Determine the [x, y] coordinate at the center of the cell enclosing the given text.  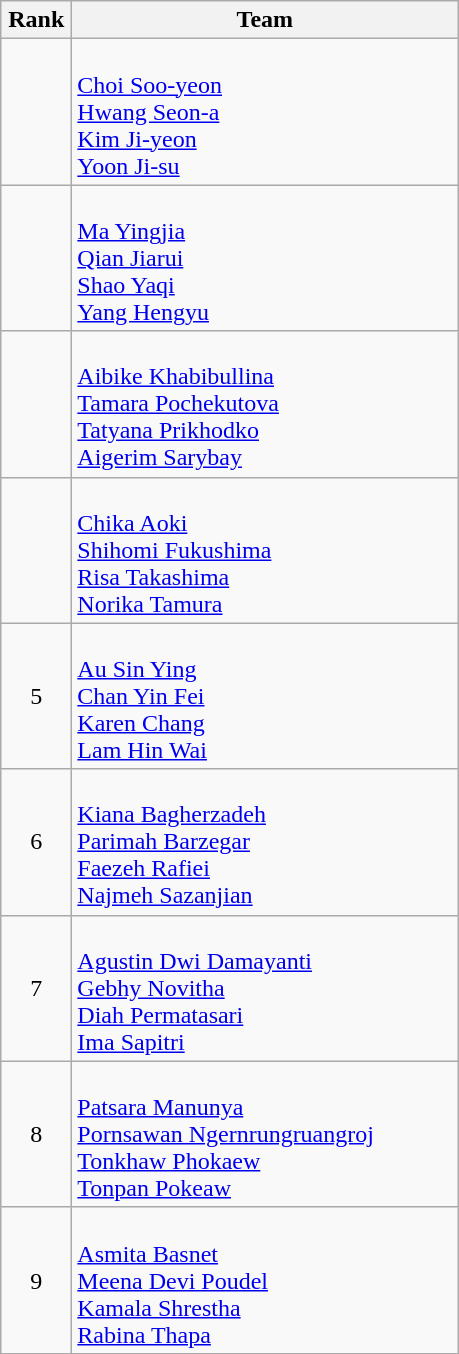
Au Sin YingChan Yin FeiKaren ChangLam Hin Wai [265, 696]
Aibike KhabibullinaTamara PochekutovaTatyana PrikhodkoAigerim Sarybay [265, 404]
6 [36, 842]
7 [36, 988]
Team [265, 20]
Rank [36, 20]
Chika AokiShihomi FukushimaRisa TakashimaNorika Tamura [265, 550]
Kiana BagherzadehParimah BarzegarFaezeh RafieiNajmeh Sazanjian [265, 842]
Asmita BasnetMeena Devi PoudelKamala ShresthaRabina Thapa [265, 1280]
9 [36, 1280]
Ma YingjiaQian JiaruiShao YaqiYang Hengyu [265, 258]
Choi Soo-yeonHwang Seon-aKim Ji-yeonYoon Ji-su [265, 112]
5 [36, 696]
Agustin Dwi DamayantiGebhy NovithaDiah PermatasariIma Sapitri [265, 988]
8 [36, 1134]
Patsara ManunyaPornsawan NgernrungruangrojTonkhaw PhokaewTonpan Pokeaw [265, 1134]
